Locate the cell with the specified text and output its (x, y) center coordinate. 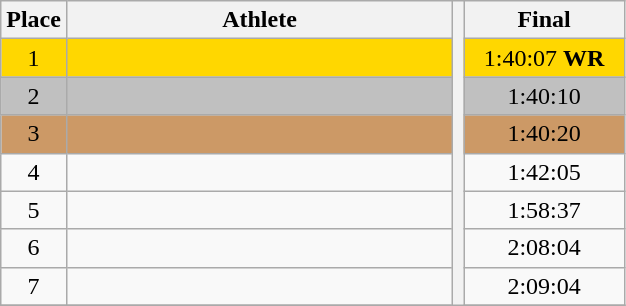
1 (34, 58)
1:40:07 WR (544, 58)
2 (34, 96)
Final (544, 20)
2:08:04 (544, 248)
2:09:04 (544, 286)
1:40:10 (544, 96)
4 (34, 172)
1:40:20 (544, 134)
6 (34, 248)
1:58:37 (544, 210)
7 (34, 286)
Place (34, 20)
1:42:05 (544, 172)
3 (34, 134)
5 (34, 210)
Athlete (259, 20)
